Extract the (x, y) coordinate from the center of the cell holding the provided text.  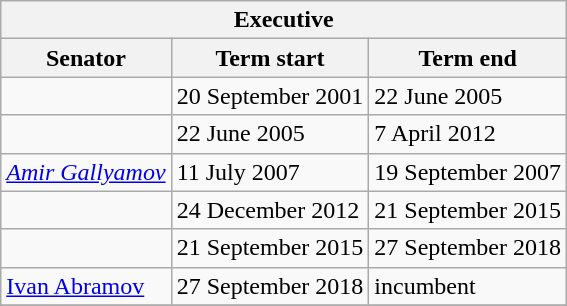
Ivan Abramov (86, 286)
24 December 2012 (270, 210)
19 September 2007 (468, 172)
Senator (86, 58)
20 September 2001 (270, 96)
Amir Gallyamov (86, 172)
11 July 2007 (270, 172)
7 April 2012 (468, 134)
incumbent (468, 286)
Term start (270, 58)
Executive (284, 20)
Term end (468, 58)
